Return [x, y] of the center of cell containing provided text 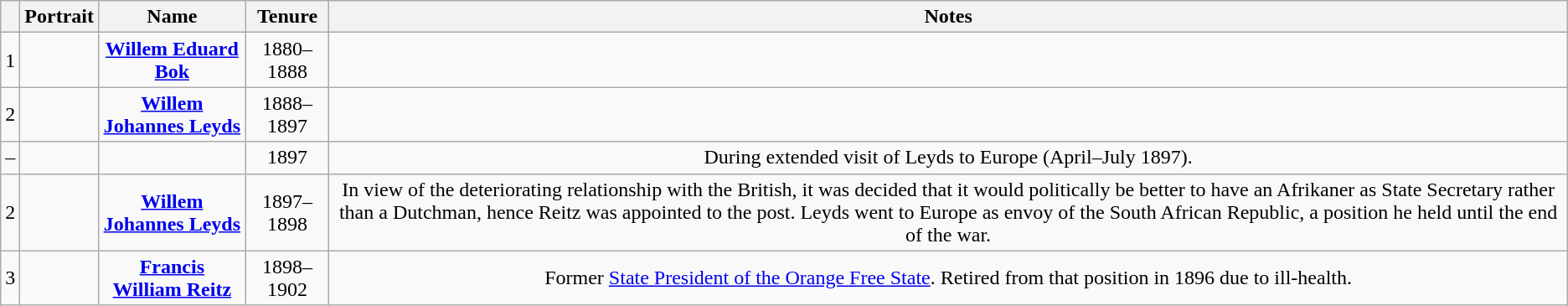
1897–1898 [287, 212]
1898–1902 [287, 278]
Portrait [59, 17]
Name [172, 17]
During extended visit of Leyds to Europe (April–July 1897). [948, 158]
Former State President of the Orange Free State. Retired from that position in 1896 due to ill-health. [948, 278]
3 [10, 278]
– [10, 158]
Francis William Reitz [172, 278]
Willem Eduard Bok [172, 60]
1 [10, 60]
1897 [287, 158]
1888–1897 [287, 114]
1880–1888 [287, 60]
Notes [948, 17]
Tenure [287, 17]
